Return the [X, Y] coordinate for the center point of the cell that contains the specified text.  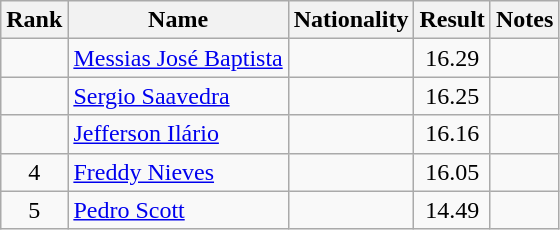
Pedro Scott [178, 210]
Freddy Nieves [178, 172]
Result [452, 20]
16.25 [452, 96]
16.16 [452, 134]
Nationality [351, 20]
Name [178, 20]
14.49 [452, 210]
16.05 [452, 172]
Messias José Baptista [178, 58]
16.29 [452, 58]
Rank [34, 20]
4 [34, 172]
Sergio Saavedra [178, 96]
Jefferson Ilário [178, 134]
Notes [524, 20]
5 [34, 210]
